Scan for the cell matching the given text and deliver its (X, Y) coordinate at center. 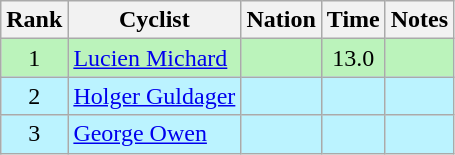
Nation (281, 20)
George Owen (154, 134)
Notes (419, 20)
13.0 (353, 58)
1 (34, 58)
Lucien Michard (154, 58)
2 (34, 96)
Cyclist (154, 20)
Rank (34, 20)
Holger Guldager (154, 96)
3 (34, 134)
Time (353, 20)
